Pinpoint the cell where the given text exists, returning its [x, y] midpoint coordinate. 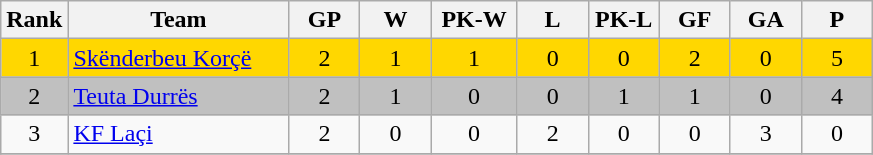
GF [694, 20]
KF Laçi [178, 134]
GP [324, 20]
GA [766, 20]
PK-L [624, 20]
L [552, 20]
PK-W [474, 20]
Skënderbeu Korçë [178, 58]
Team [178, 20]
P [836, 20]
Teuta Durrës [178, 96]
4 [836, 96]
W [396, 20]
5 [836, 58]
Rank [34, 20]
